Extract the (X, Y) coordinate from the center of the cell holding the provided text.  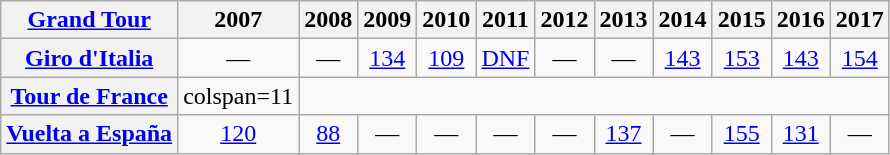
Vuelta a España (90, 134)
155 (742, 134)
2012 (564, 20)
2016 (800, 20)
154 (860, 58)
88 (328, 134)
2010 (446, 20)
120 (238, 134)
134 (388, 58)
2007 (238, 20)
2008 (328, 20)
2013 (624, 20)
2011 (506, 20)
DNF (506, 58)
2009 (388, 20)
Grand Tour (90, 20)
131 (800, 134)
153 (742, 58)
colspan=11 (238, 96)
2017 (860, 20)
Giro d'Italia (90, 58)
137 (624, 134)
109 (446, 58)
Tour de France (90, 96)
2014 (682, 20)
2015 (742, 20)
